Search for the cell housing the specified text and yield its (x, y) center coordinate. 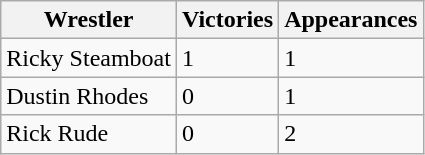
Dustin Rhodes (89, 96)
Rick Rude (89, 134)
Victories (227, 20)
Appearances (351, 20)
2 (351, 134)
Wrestler (89, 20)
Ricky Steamboat (89, 58)
